Pinpoint the cell where the given text exists, returning its [X, Y] midpoint coordinate. 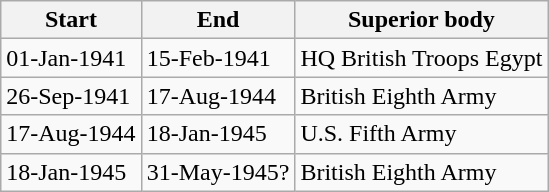
End [218, 20]
01-Jan-1941 [71, 58]
26-Sep-1941 [71, 96]
15-Feb-1941 [218, 58]
U.S. Fifth Army [422, 134]
HQ British Troops Egypt [422, 58]
Superior body [422, 20]
31-May-1945? [218, 172]
Start [71, 20]
